Provide the [X, Y] coordinate of the cell's center where the given text is located.  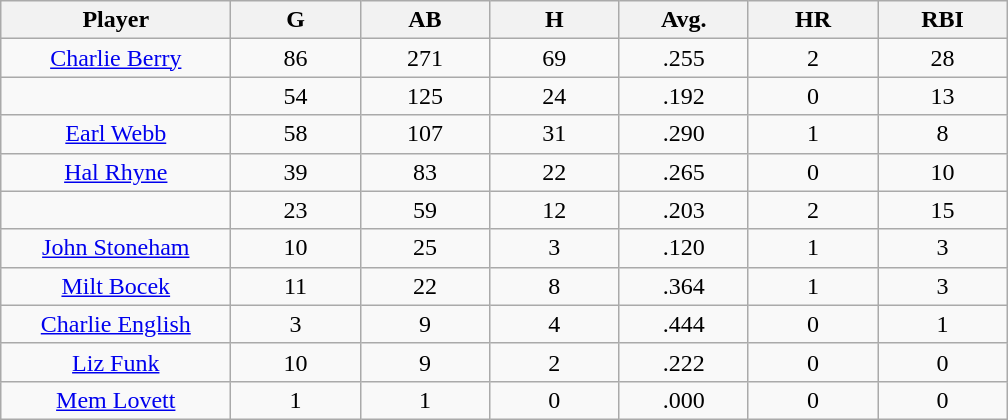
H [554, 20]
.444 [684, 324]
G [296, 20]
.120 [684, 248]
.192 [684, 96]
Hal Rhyne [116, 172]
Liz Funk [116, 362]
54 [296, 96]
HR [812, 20]
John Stoneham [116, 248]
Milt Bocek [116, 286]
23 [296, 210]
.265 [684, 172]
25 [424, 248]
58 [296, 134]
15 [942, 210]
59 [424, 210]
4 [554, 324]
.255 [684, 58]
Earl Webb [116, 134]
28 [942, 58]
AB [424, 20]
Avg. [684, 20]
11 [296, 286]
31 [554, 134]
24 [554, 96]
RBI [942, 20]
83 [424, 172]
86 [296, 58]
13 [942, 96]
125 [424, 96]
12 [554, 210]
107 [424, 134]
.203 [684, 210]
Charlie English [116, 324]
Player [116, 20]
.000 [684, 400]
.290 [684, 134]
271 [424, 58]
.364 [684, 286]
Charlie Berry [116, 58]
69 [554, 58]
39 [296, 172]
Mem Lovett [116, 400]
.222 [684, 362]
